Determine the [x, y] coordinate at the center of the cell enclosing the given text.  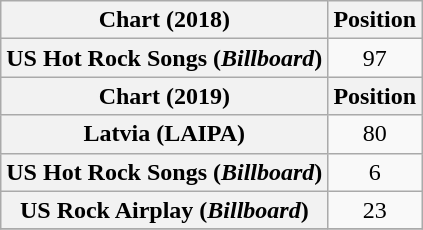
97 [375, 58]
US Rock Airplay (Billboard) [164, 210]
Chart (2018) [164, 20]
Latvia (LAIPA) [164, 134]
23 [375, 210]
Chart (2019) [164, 96]
80 [375, 134]
6 [375, 172]
